From the cell containing the given text, extract its center point as (X, Y) coordinate. 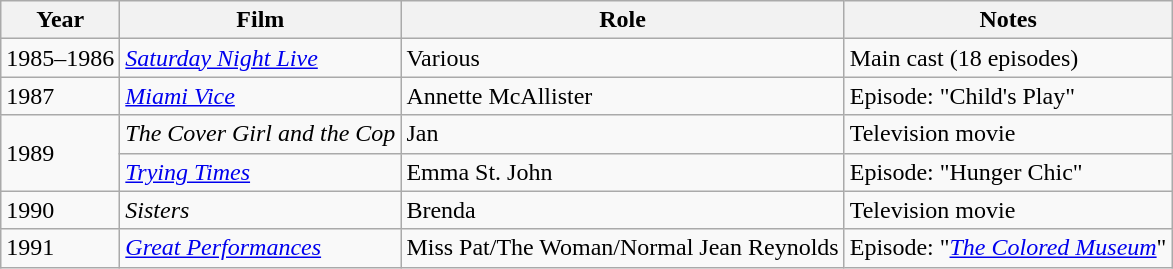
Miami Vice (260, 96)
Film (260, 20)
Great Performances (260, 248)
Notes (1008, 20)
1987 (60, 96)
Various (622, 58)
The Cover Girl and the Cop (260, 134)
Sisters (260, 210)
Episode: "Hunger Chic" (1008, 172)
1991 (60, 248)
Episode: "Child's Play" (1008, 96)
1989 (60, 153)
Emma St. John (622, 172)
Miss Pat/The Woman/Normal Jean Reynolds (622, 248)
Episode: "The Colored Museum" (1008, 248)
Trying Times (260, 172)
Brenda (622, 210)
1985–1986 (60, 58)
Saturday Night Live (260, 58)
Main cast (18 episodes) (1008, 58)
1990 (60, 210)
Role (622, 20)
Annette McAllister (622, 96)
Jan (622, 134)
Year (60, 20)
